For the text-containing cell, return its midpoint in (X, Y) coordinate format. 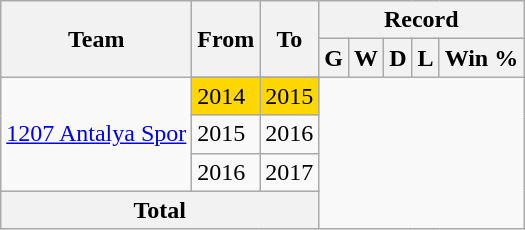
W (366, 58)
From (226, 39)
Record (422, 20)
G (334, 58)
Total (160, 210)
2017 (290, 172)
Team (96, 39)
D (398, 58)
2014 (226, 96)
Win % (482, 58)
To (290, 39)
L (426, 58)
1207 Antalya Spor (96, 134)
